Return the [X, Y] coordinate for the center point of the cell that contains the specified text.  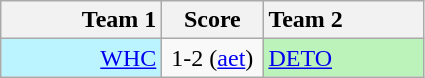
1-2 (aet) [212, 58]
DETO [344, 58]
WHC [82, 58]
Team 1 [82, 20]
Score [212, 20]
Team 2 [344, 20]
